Output the [x, y] coordinate of the center of the cell containing the given text.  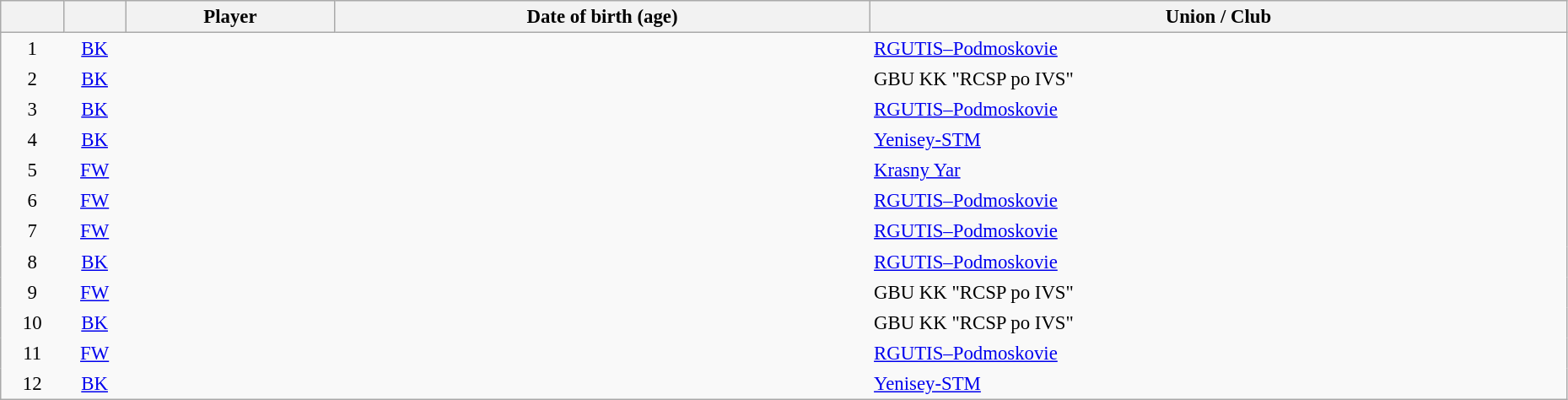
Player [229, 17]
7 [32, 231]
8 [32, 262]
Date of birth (age) [602, 17]
Krasny Yar [1219, 170]
2 [32, 78]
6 [32, 201]
9 [32, 292]
5 [32, 170]
3 [32, 109]
4 [32, 140]
12 [32, 383]
11 [32, 353]
Union / Club [1219, 17]
1 [32, 49]
10 [32, 322]
